Identify which cell holds the provided text, then report its (x, y) central coordinate. 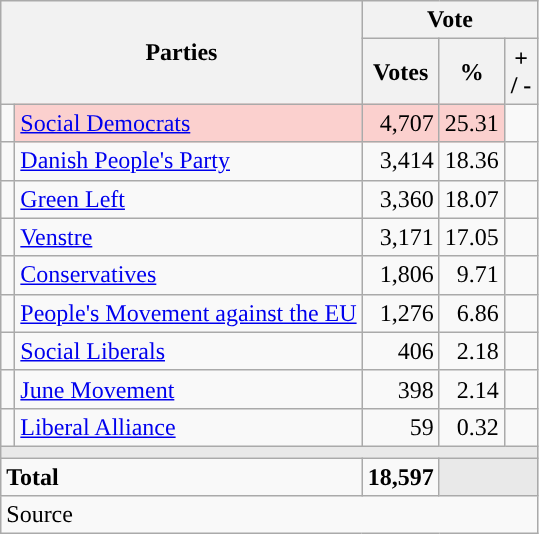
Green Left (188, 199)
3,171 (400, 237)
Total (182, 477)
2.18 (472, 351)
Venstre (188, 237)
18.07 (472, 199)
406 (400, 351)
0.32 (472, 427)
Vote (450, 20)
People's Movement against the EU (188, 313)
1,276 (400, 313)
59 (400, 427)
9.71 (472, 275)
398 (400, 389)
3,360 (400, 199)
Social Liberals (188, 351)
% (472, 72)
4,707 (400, 123)
+ / - (521, 72)
17.05 (472, 237)
June Movement (188, 389)
18.36 (472, 161)
18,597 (400, 477)
Conservatives (188, 275)
Source (270, 515)
25.31 (472, 123)
Danish People's Party (188, 161)
6.86 (472, 313)
1,806 (400, 275)
Liberal Alliance (188, 427)
Social Democrats (188, 123)
Votes (400, 72)
Parties (182, 52)
2.14 (472, 389)
3,414 (400, 161)
